Capture the cell that displays the provided text and extract its (X, Y) central coordinate. 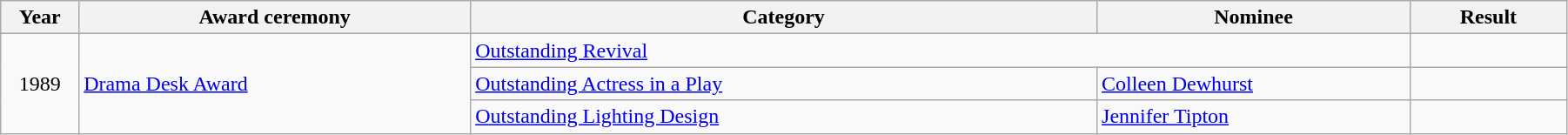
Result (1488, 17)
Drama Desk Award (275, 84)
Nominee (1254, 17)
Outstanding Actress in a Play (784, 84)
Category (784, 17)
1989 (40, 84)
Award ceremony (275, 17)
Jennifer Tipton (1254, 117)
Outstanding Lighting Design (784, 117)
Colleen Dewhurst (1254, 84)
Year (40, 17)
Outstanding Revival (941, 51)
